From the cell containing the given text, extract its center point as (x, y) coordinate. 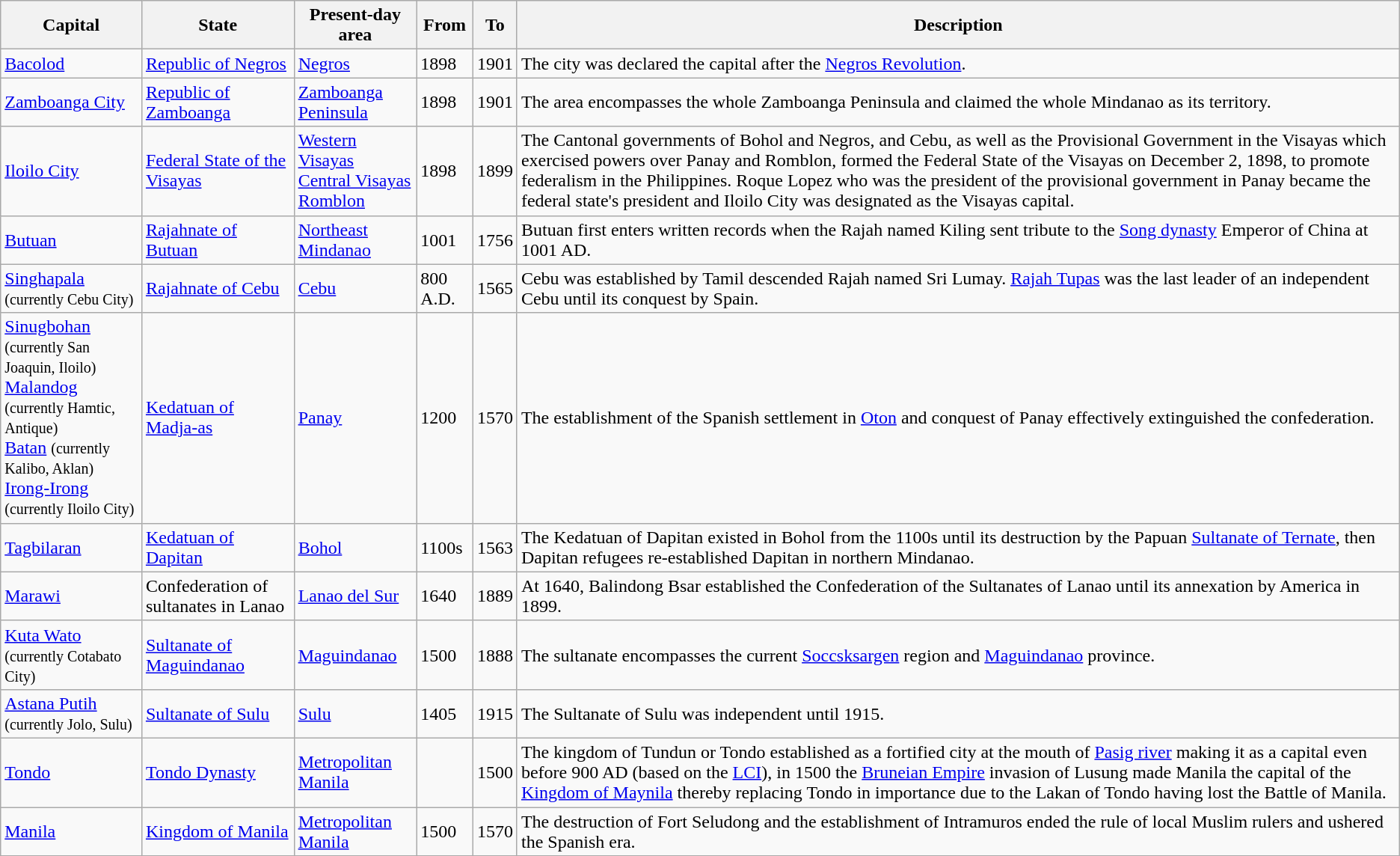
Singhapala (currently Cebu City) (72, 289)
Iloilo City (72, 171)
Northeast Mindanao (355, 239)
Sultanate of Sulu (218, 714)
The establishment of the Spanish settlement in Oton and conquest of Panay effectively extinguished the confederation. (958, 418)
Sinugbohan (currently San Joaquin, Iloilo)Malandog (currently Hamtic, Antique)Batan (currently Kalibo, Aklan)Irong-Irong (currently Iloilo City) (72, 418)
1899 (495, 171)
Lanao del Sur (355, 596)
Panay (355, 418)
Cebu was established by Tamil descended Rajah named Sri Lumay. Rajah Tupas was the last leader of an independent Cebu until its conquest by Spain. (958, 289)
The sultanate encompasses the current Soccsksargen region and Maguindanao province. (958, 655)
Bohol (355, 548)
1405 (445, 714)
Tagbilaran (72, 548)
1001 (445, 239)
Marawi (72, 596)
Kuta Wato (currently Cotabato City) (72, 655)
At 1640, Balindong Bsar established the Confederation of the Sultanates of Lanao until its annexation by America in 1899. (958, 596)
The destruction of Fort Seludong and the establishment of Intramuros ended the rule of local Muslim rulers and ushered the Spanish era. (958, 831)
Negros (355, 64)
1756 (495, 239)
Bacolod (72, 64)
Description (958, 25)
1889 (495, 596)
Confederation of sultanates in Lanao (218, 596)
1200 (445, 418)
The Sultanate of Sulu was independent until 1915. (958, 714)
State (218, 25)
Manila (72, 831)
Kingdom of Manila (218, 831)
Zamboanga City (72, 102)
From (445, 25)
Kedatuan of Madja-as (218, 418)
Sultanate of Maguindanao (218, 655)
1640 (445, 596)
Maguindanao (355, 655)
Present-day area (355, 25)
The area encompasses the whole Zamboanga Peninsula and claimed the whole Mindanao as its territory. (958, 102)
To (495, 25)
Rajahnate of Cebu (218, 289)
1915 (495, 714)
Western VisayasCentral VisayasRomblon (355, 171)
Cebu (355, 289)
Capital (72, 25)
Sulu (355, 714)
Tondo (72, 772)
Astana Putih (currently Jolo, Sulu) (72, 714)
The city was declared the capital after the Negros Revolution. (958, 64)
1563 (495, 548)
Butuan (72, 239)
Republic of Zamboanga (218, 102)
1100s (445, 548)
Zamboanga Peninsula (355, 102)
Federal State of the Visayas (218, 171)
Butuan first enters written records when the Rajah named Kiling sent tribute to the Song dynasty Emperor of China at 1001 AD. (958, 239)
Tondo Dynasty (218, 772)
Kedatuan of Dapitan (218, 548)
1888 (495, 655)
Rajahnate of Butuan (218, 239)
Republic of Negros (218, 64)
800 A.D. (445, 289)
1565 (495, 289)
